Output the [X, Y] coordinate of the center of the cell containing the given text.  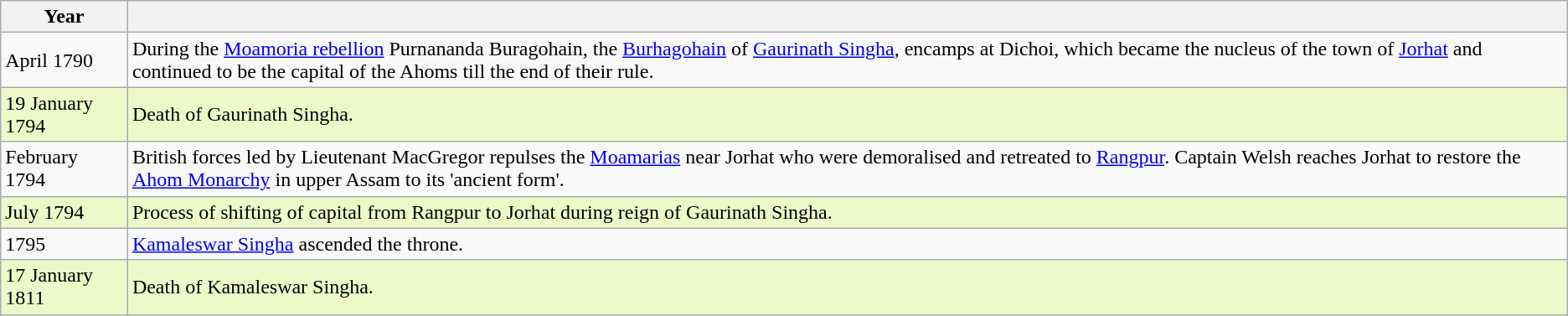
February 1794 [64, 169]
April 1790 [64, 60]
Year [64, 17]
Process of shifting of capital from Rangpur to Jorhat during reign of Gaurinath Singha. [848, 212]
Kamaleswar Singha ascended the throne. [848, 244]
17 January 1811 [64, 287]
July 1794 [64, 212]
19 January 1794 [64, 114]
Death of Gaurinath Singha. [848, 114]
1795 [64, 244]
Death of Kamaleswar Singha. [848, 287]
